Search for the cell housing the specified text and yield its [x, y] center coordinate. 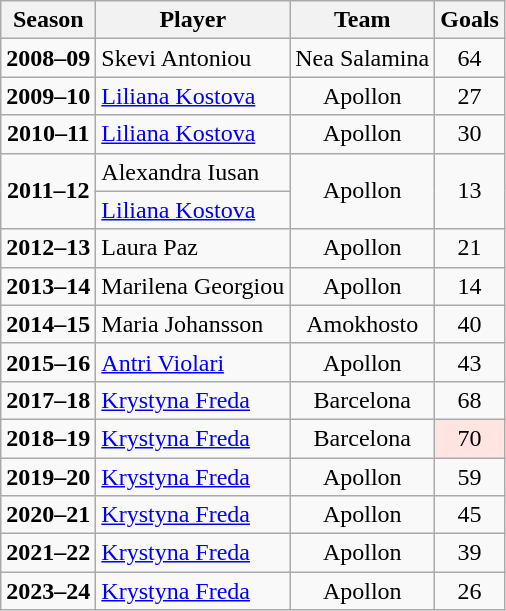
Marilena Georgiou [193, 286]
26 [470, 591]
2017–18 [48, 400]
Player [193, 20]
21 [470, 248]
2018–19 [48, 438]
64 [470, 58]
2012–13 [48, 248]
2010–11 [48, 134]
Antri Violari [193, 362]
2008–09 [48, 58]
43 [470, 362]
Skevi Antoniou [193, 58]
2023–24 [48, 591]
27 [470, 96]
Amokhosto [362, 324]
68 [470, 400]
2009–10 [48, 96]
2011–12 [48, 191]
Season [48, 20]
40 [470, 324]
2020–21 [48, 515]
39 [470, 553]
30 [470, 134]
Nea Salamina [362, 58]
Maria Johansson [193, 324]
13 [470, 191]
14 [470, 286]
2014–15 [48, 324]
Goals [470, 20]
2021–22 [48, 553]
Laura Paz [193, 248]
45 [470, 515]
2019–20 [48, 477]
2015–16 [48, 362]
Team [362, 20]
Alexandra Iusan [193, 172]
70 [470, 438]
2013–14 [48, 286]
59 [470, 477]
